For the text-containing cell, return its midpoint in (X, Y) coordinate format. 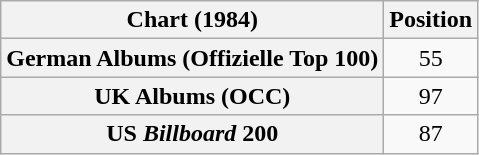
German Albums (Offizielle Top 100) (192, 58)
UK Albums (OCC) (192, 96)
US Billboard 200 (192, 134)
Position (431, 20)
87 (431, 134)
97 (431, 96)
55 (431, 58)
Chart (1984) (192, 20)
